From the cell containing the given text, extract its center point as [X, Y] coordinate. 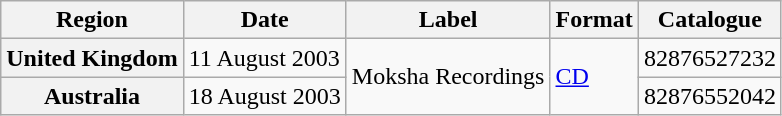
CD [594, 77]
Moksha Recordings [448, 77]
82876527232 [710, 58]
18 August 2003 [264, 96]
Format [594, 20]
Region [92, 20]
82876552042 [710, 96]
Label [448, 20]
11 August 2003 [264, 58]
Australia [92, 96]
Catalogue [710, 20]
Date [264, 20]
United Kingdom [92, 58]
